Output the (X, Y) coordinate of the center of the cell containing the given text.  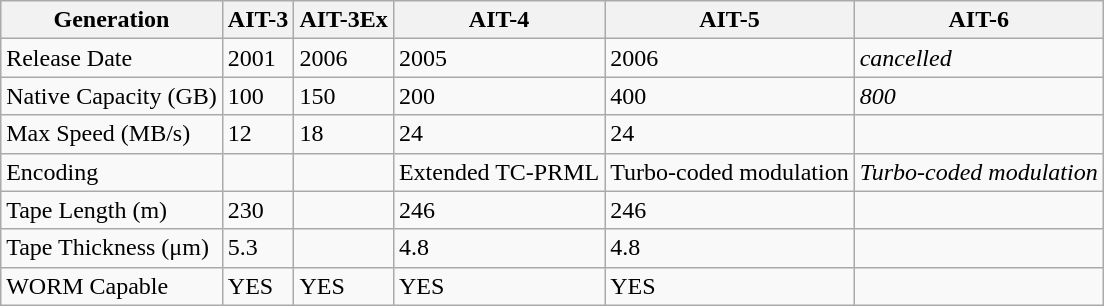
Native Capacity (GB) (112, 96)
Max Speed (MB/s) (112, 134)
230 (258, 210)
AIT-6 (978, 20)
WORM Capable (112, 286)
Generation (112, 20)
Extended TC-PRML (498, 172)
5.3 (258, 248)
cancelled (978, 58)
AIT-5 (730, 20)
Tape Length (m) (112, 210)
100 (258, 96)
12 (258, 134)
Tape Thickness (μm) (112, 248)
800 (978, 96)
400 (730, 96)
AIT-3Ex (344, 20)
AIT-4 (498, 20)
Encoding (112, 172)
2005 (498, 58)
Release Date (112, 58)
AIT-3 (258, 20)
2001 (258, 58)
200 (498, 96)
150 (344, 96)
18 (344, 134)
